Identify which cell holds the provided text, then report its [X, Y] central coordinate. 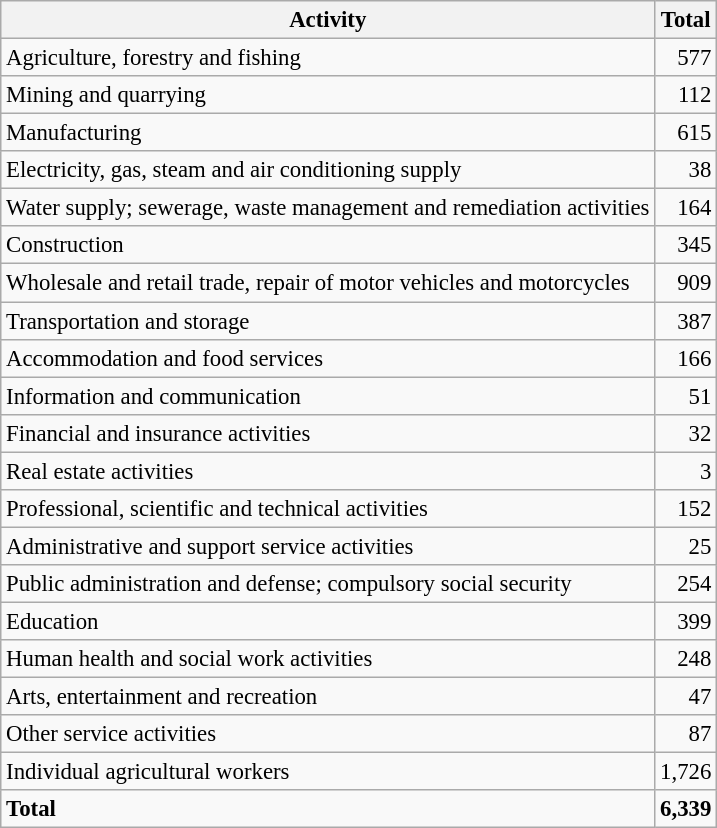
32 [686, 433]
152 [686, 509]
248 [686, 659]
387 [686, 321]
166 [686, 358]
Public administration and defense; compulsory social security [328, 584]
Other service activities [328, 734]
909 [686, 283]
Education [328, 621]
345 [686, 245]
Manufacturing [328, 133]
164 [686, 208]
3 [686, 471]
Accommodation and food services [328, 358]
615 [686, 133]
47 [686, 697]
112 [686, 95]
Wholesale and retail trade, repair of motor vehicles and motorcycles [328, 283]
577 [686, 58]
6,339 [686, 809]
38 [686, 170]
25 [686, 546]
Real estate activities [328, 471]
Transportation and storage [328, 321]
Activity [328, 20]
Individual agricultural workers [328, 772]
Information and communication [328, 396]
Agriculture, forestry and fishing [328, 58]
87 [686, 734]
Administrative and support service activities [328, 546]
1,726 [686, 772]
Electricity, gas, steam and air conditioning supply [328, 170]
399 [686, 621]
Arts, entertainment and recreation [328, 697]
Financial and insurance activities [328, 433]
51 [686, 396]
Professional, scientific and technical activities [328, 509]
Water supply; sewerage, waste management and remediation activities [328, 208]
254 [686, 584]
Mining and quarrying [328, 95]
Human health and social work activities [328, 659]
Construction [328, 245]
